Output the (X, Y) coordinate of the center of the cell containing the given text.  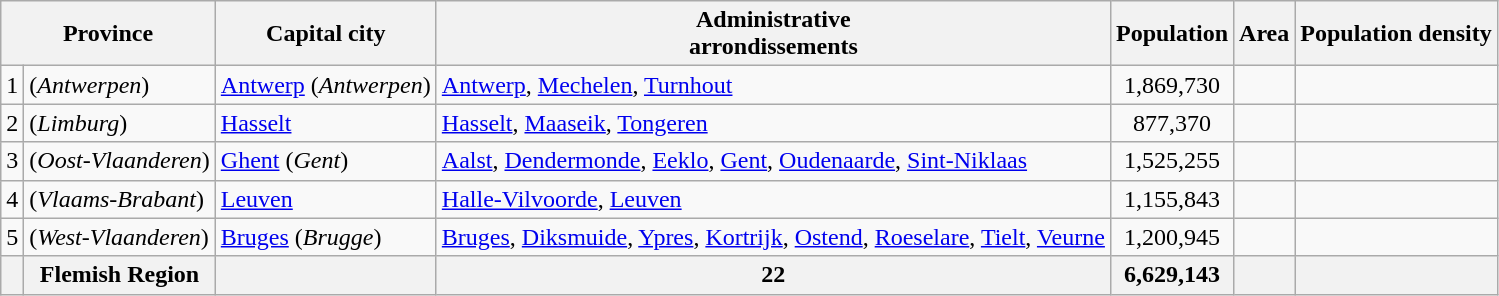
Flemish Region (120, 275)
1,525,255 (1172, 161)
1,869,730 (1172, 85)
(Antwerpen) (120, 85)
2 (12, 123)
Leuven (326, 199)
Population density (1396, 34)
Ghent (Gent) (326, 161)
5 (12, 237)
Area (1264, 34)
Bruges, Diksmuide, Ypres, Kortrijk, Ostend, Roeselare, Tielt, Veurne (773, 237)
Aalst, Dendermonde, Eeklo, Gent, Oudenaarde, Sint-Niklaas (773, 161)
Hasselt, Maaseik, Tongeren (773, 123)
(Vlaams-Brabant) (120, 199)
(West-Vlaanderen) (120, 237)
(Limburg) (120, 123)
Capital city (326, 34)
3 (12, 161)
Population (1172, 34)
Antwerp, Mechelen, Turnhout (773, 85)
1 (12, 85)
877,370 (1172, 123)
Province (108, 34)
4 (12, 199)
1,200,945 (1172, 237)
Hasselt (326, 123)
(Oost-Vlaanderen) (120, 161)
Administrativearrondissements (773, 34)
Bruges (Brugge) (326, 237)
22 (773, 275)
Halle-Vilvoorde, Leuven (773, 199)
1,155,843 (1172, 199)
6,629,143 (1172, 275)
Antwerp (Antwerpen) (326, 85)
